Identify which cell holds the provided text, then report its (X, Y) central coordinate. 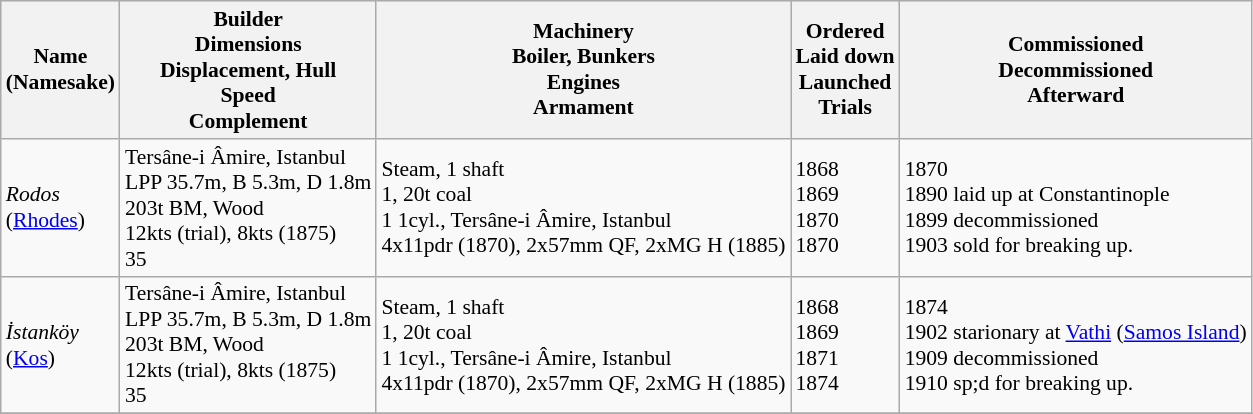
BuilderDimensionsDisplacement, HullSpeedComplement (248, 70)
18741902 starionary at Vathi (Samos Island)1909 decommissioned1910 sp;d for breaking up. (1076, 345)
MachineryBoiler, BunkersEnginesArmament (583, 70)
18701890 laid up at Constantinople1899 decommissioned1903 sold for breaking up. (1076, 208)
Name(Namesake) (60, 70)
Rodos(Rhodes) (60, 208)
1868186918701870 (844, 208)
OrderedLaid downLaunchedTrials (844, 70)
1868186918711874 (844, 345)
CommissionedDecommissionedAfterward (1076, 70)
İstanköy(Kos) (60, 345)
